Identify which cell holds the provided text, then report its [x, y] central coordinate. 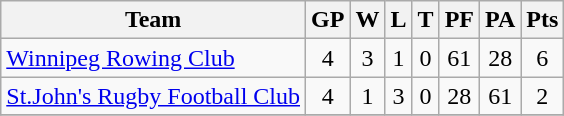
6 [542, 58]
W [368, 20]
Pts [542, 20]
T [426, 20]
Team [154, 20]
L [398, 20]
GP [328, 20]
St.John's Rugby Football Club [154, 96]
Winnipeg Rowing Club [154, 58]
2 [542, 96]
PF [459, 20]
PA [500, 20]
